Find where the given text appears and provide that cell's center as (x, y) coordinate. 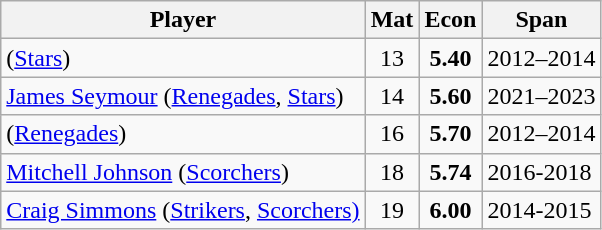
14 (392, 96)
13 (392, 58)
(Renegades) (183, 134)
2021–2023 (542, 96)
5.40 (450, 58)
5.74 (450, 172)
6.00 (450, 210)
18 (392, 172)
16 (392, 134)
Mat (392, 20)
Mitchell Johnson (Scorchers) (183, 172)
Player (183, 20)
2014-2015 (542, 210)
Econ (450, 20)
2016-2018 (542, 172)
James Seymour (Renegades, Stars) (183, 96)
Span (542, 20)
19 (392, 210)
(Stars) (183, 58)
5.70 (450, 134)
5.60 (450, 96)
Craig Simmons (Strikers, Scorchers) (183, 210)
